Provide the [X, Y] coordinate of the cell's center where the given text is located.  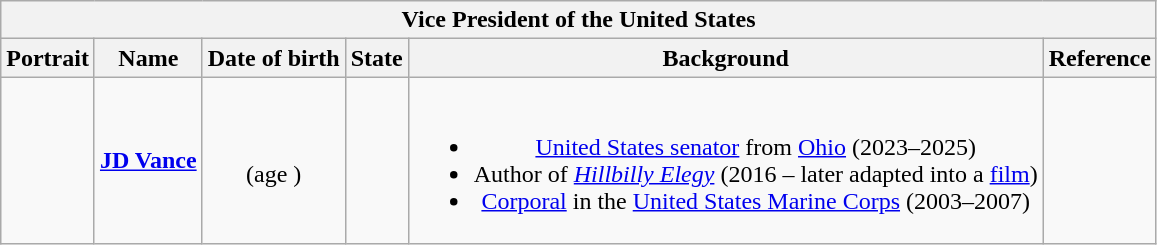
Vice President of the United States [579, 20]
Portrait [48, 58]
(age ) [274, 160]
Date of birth [274, 58]
Background [726, 58]
State [376, 58]
Reference [1100, 58]
Name [148, 58]
JD Vance [148, 160]
